Extract the (x, y) coordinate from the center of the cell holding the provided text.  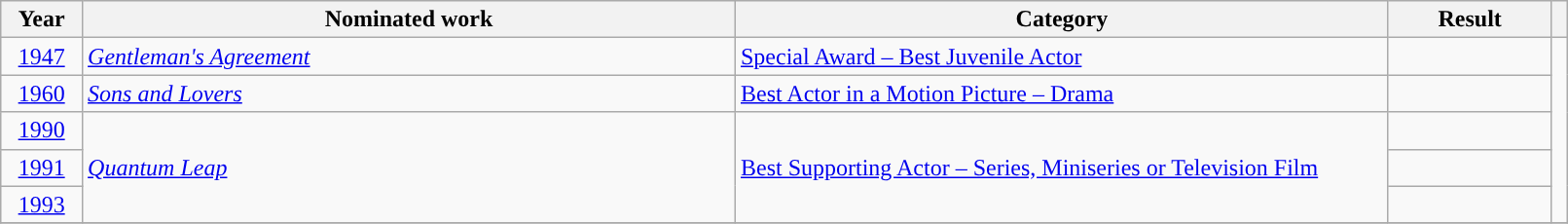
1991 (42, 168)
Result (1470, 19)
Year (42, 19)
Category (1061, 19)
1990 (42, 131)
1960 (42, 93)
Best Supporting Actor – Series, Miniseries or Television Film (1061, 168)
Best Actor in a Motion Picture – Drama (1061, 93)
1947 (42, 56)
Special Award – Best Juvenile Actor (1061, 56)
Gentleman's Agreement (409, 56)
Sons and Lovers (409, 93)
1993 (42, 205)
Quantum Leap (409, 168)
Nominated work (409, 19)
